Output the (X, Y) coordinate of the center of the cell containing the given text.  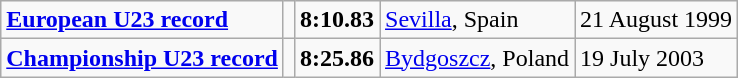
8:10.83 (336, 20)
Championship U23 record (142, 58)
21 August 1999 (656, 20)
Bydgoszcz, Poland (478, 58)
European U23 record (142, 20)
8:25.86 (336, 58)
19 July 2003 (656, 58)
Sevilla, Spain (478, 20)
